Determine the [X, Y] coordinate at the center of the cell enclosing the given text.  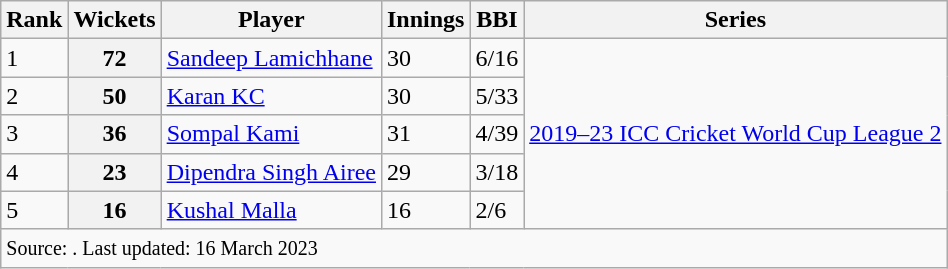
5 [34, 210]
Series [736, 20]
3 [34, 134]
2 [34, 96]
BBI [497, 20]
Innings [425, 20]
2019–23 ICC Cricket World Cup League 2 [736, 134]
Kushal Malla [271, 210]
Karan KC [271, 96]
2/6 [497, 210]
4 [34, 172]
Source: . Last updated: 16 March 2023 [474, 248]
72 [114, 58]
31 [425, 134]
6/16 [497, 58]
4/39 [497, 134]
Dipendra Singh Airee [271, 172]
50 [114, 96]
Sandeep Lamichhane [271, 58]
5/33 [497, 96]
Sompal Kami [271, 134]
Wickets [114, 20]
1 [34, 58]
Rank [34, 20]
3/18 [497, 172]
36 [114, 134]
23 [114, 172]
29 [425, 172]
Player [271, 20]
